Search for the cell housing the specified text and yield its (x, y) center coordinate. 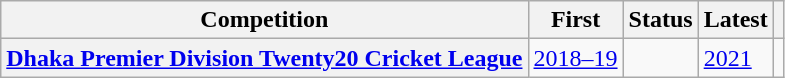
2021 (736, 58)
Status (660, 20)
First (576, 20)
Dhaka Premier Division Twenty20 Cricket League (264, 58)
Competition (264, 20)
2018–19 (576, 58)
Latest (736, 20)
